Pinpoint the cell where the given text exists, returning its (x, y) midpoint coordinate. 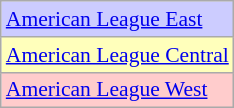
American League East (118, 19)
American League West (118, 90)
American League Central (118, 55)
